Detect which cell encompasses the target text, then output its (x, y) center coordinate. 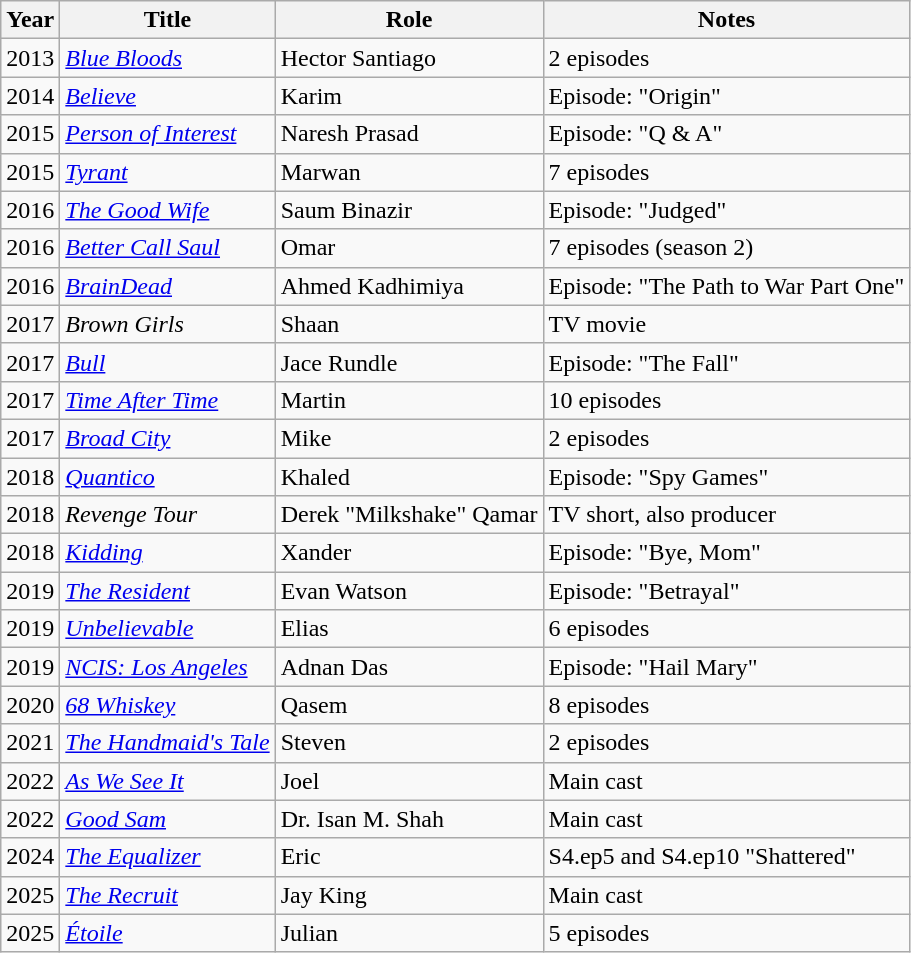
68 Whiskey (168, 705)
The Good Wife (168, 210)
7 episodes (season 2) (726, 248)
Adnan Das (409, 667)
Derek "Milkshake" Qamar (409, 515)
Jay King (409, 895)
Good Sam (168, 819)
2014 (30, 96)
The Equalizer (168, 857)
Martin (409, 400)
Role (409, 20)
Naresh Prasad (409, 134)
2020 (30, 705)
Elias (409, 629)
Episode: "Q & A" (726, 134)
Person of Interest (168, 134)
Hector Santiago (409, 58)
Bull (168, 362)
Revenge Tour (168, 515)
The Resident (168, 591)
Evan Watson (409, 591)
Marwan (409, 172)
Quantico (168, 477)
Kidding (168, 553)
Mike (409, 438)
Ahmed Kadhimiya (409, 286)
NCIS: Los Angeles (168, 667)
Dr. Isan M. Shah (409, 819)
Brown Girls (168, 324)
Episode: "The Fall" (726, 362)
Joel (409, 781)
Year (30, 20)
Julian (409, 933)
5 episodes (726, 933)
Tyrant (168, 172)
8 episodes (726, 705)
Blue Bloods (168, 58)
7 episodes (726, 172)
Time After Time (168, 400)
Episode: "Spy Games" (726, 477)
Jace Rundle (409, 362)
10 episodes (726, 400)
Saum Binazir (409, 210)
Notes (726, 20)
Étoile (168, 933)
BrainDead (168, 286)
Qasem (409, 705)
Better Call Saul (168, 248)
Episode: "Bye, Mom" (726, 553)
The Recruit (168, 895)
Episode: "Judged" (726, 210)
Episode: "Betrayal" (726, 591)
Broad City (168, 438)
Believe (168, 96)
6 episodes (726, 629)
S4.ep5 and S4.ep10 "Shattered" (726, 857)
Omar (409, 248)
Xander (409, 553)
Title (168, 20)
Karim (409, 96)
2013 (30, 58)
Episode: "The Path to War Part One" (726, 286)
TV short, also producer (726, 515)
Shaan (409, 324)
Unbelievable (168, 629)
Khaled (409, 477)
Steven (409, 743)
The Handmaid's Tale (168, 743)
2024 (30, 857)
Episode: "Hail Mary" (726, 667)
As We See It (168, 781)
2021 (30, 743)
Eric (409, 857)
TV movie (726, 324)
Episode: "Origin" (726, 96)
